Locate the cell with the specified text and output its (x, y) center coordinate. 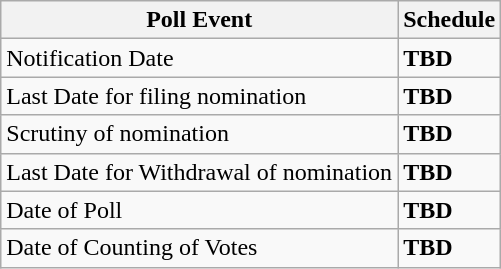
Last Date for Withdrawal of nomination (200, 172)
Schedule (450, 20)
Poll Event (200, 20)
Date of Poll (200, 210)
Notification Date (200, 58)
Scrutiny of nomination (200, 134)
Last Date for filing nomination (200, 96)
Date of Counting of Votes (200, 248)
